Return the (x, y) coordinate for the center point of the cell that contains the specified text.  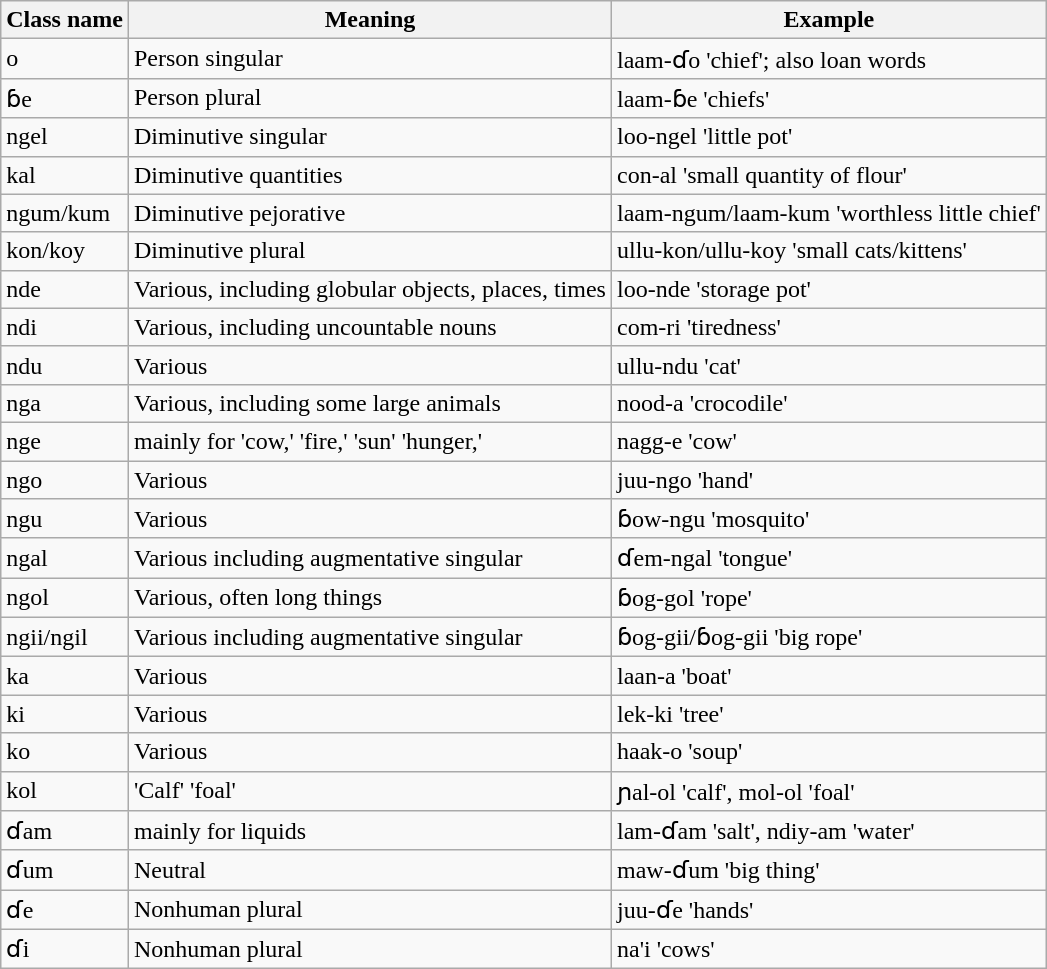
com-ri 'tiredness' (828, 327)
loo-ngel 'little pot' (828, 137)
ullu-kon/ullu-koy 'small cats/kittens' (828, 251)
Diminutive quantities (370, 175)
ɲal-ol 'calf', mol-ol 'foal' (828, 791)
maw-ɗum 'big thing' (828, 870)
kon/koy (65, 251)
o (65, 59)
ɓow-ngu 'mosquito' (828, 519)
laam-ɗo 'chief'; also loan words (828, 59)
ɓe (65, 98)
ngum/kum (65, 213)
ɓog-gii/ɓog-gii 'big rope' (828, 637)
ndu (65, 365)
nge (65, 441)
ɗum (65, 870)
ullu-ndu 'cat' (828, 365)
ki (65, 714)
ko (65, 752)
loo-nde 'storage pot' (828, 289)
nga (65, 403)
ɗem-ngal 'tongue' (828, 558)
Various, including some large animals (370, 403)
nde (65, 289)
laam-ngum/laam-kum 'worthless little chief' (828, 213)
ngii/ngil (65, 637)
'Calf' 'foal' (370, 791)
Various, including uncountable nouns (370, 327)
mainly for 'cow,' 'fire,' 'sun' 'hunger,' (370, 441)
haak-o 'soup' (828, 752)
con-al 'small quantity of flour' (828, 175)
Example (828, 20)
Person singular (370, 59)
kal (65, 175)
nagg-e 'cow' (828, 441)
Diminutive singular (370, 137)
Neutral (370, 870)
ɗam (65, 831)
Diminutive plural (370, 251)
Meaning (370, 20)
ngo (65, 479)
Various, including globular objects, places, times (370, 289)
ngu (65, 519)
mainly for liquids (370, 831)
Class name (65, 20)
kol (65, 791)
juu-ngo 'hand' (828, 479)
ɗi (65, 949)
ɓog-gol 'rope' (828, 598)
juu-ɗe 'hands' (828, 910)
lek-ki 'tree' (828, 714)
Various, often long things (370, 598)
laan-a 'boat' (828, 676)
laam-ɓe 'chiefs' (828, 98)
ngel (65, 137)
ngol (65, 598)
ka (65, 676)
Diminutive pejorative (370, 213)
ɗe (65, 910)
nood-a 'crocodile' (828, 403)
ngal (65, 558)
na'i 'cows' (828, 949)
lam-ɗam 'salt', ndiy-am 'water' (828, 831)
ndi (65, 327)
Person plural (370, 98)
